Return the (x, y) coordinate for the center point of the cell that contains the specified text.  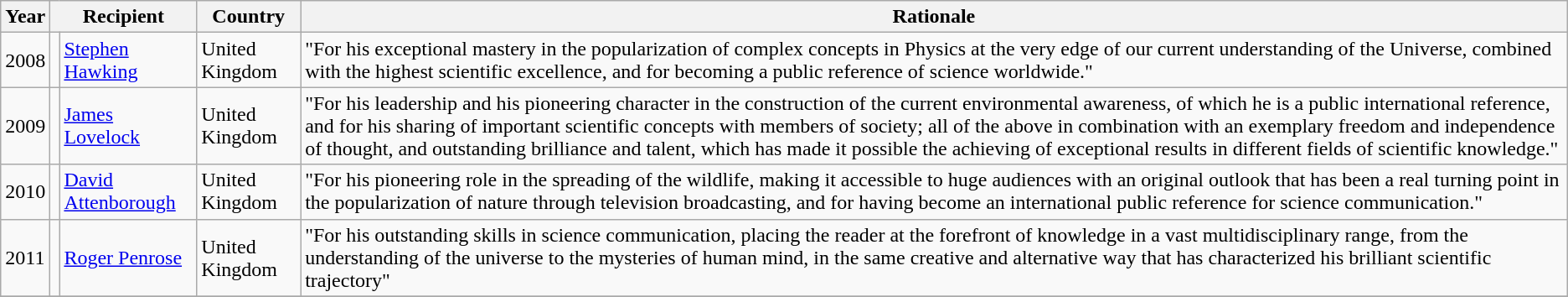
2011 (25, 258)
David Attenborough (128, 191)
Stephen Hawking (128, 60)
Year (25, 17)
Recipient (124, 17)
James Lovelock (128, 126)
2009 (25, 126)
Rationale (935, 17)
Roger Penrose (128, 258)
Country (249, 17)
2010 (25, 191)
2008 (25, 60)
